Locate the cell with the specified text and output its (x, y) center coordinate. 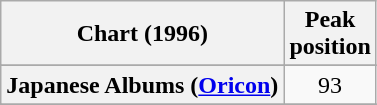
Peakposition (330, 34)
93 (330, 85)
Chart (1996) (142, 34)
Japanese Albums (Oricon) (142, 85)
